Scan for the cell matching the given text and deliver its (X, Y) coordinate at center. 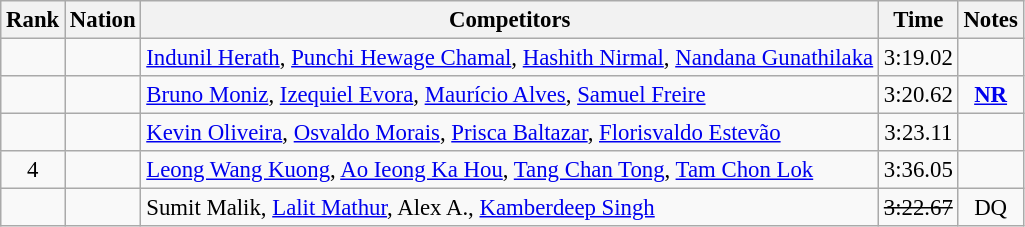
NR (990, 95)
3:20.62 (919, 95)
Rank (33, 20)
Kevin Oliveira, Osvaldo Morais, Prisca Baltazar, Florisvaldo Estevão (510, 133)
Nation (103, 20)
Notes (990, 20)
3:22.67 (919, 208)
3:19.02 (919, 58)
Sumit Malik, Lalit Mathur, Alex A., Kamberdeep Singh (510, 208)
4 (33, 170)
Indunil Herath, Punchi Hewage Chamal, Hashith Nirmal, Nandana Gunathilaka (510, 58)
Time (919, 20)
Bruno Moniz, Izequiel Evora, Maurício Alves, Samuel Freire (510, 95)
3:23.11 (919, 133)
Competitors (510, 20)
DQ (990, 208)
Leong Wang Kuong, Ao Ieong Ka Hou, Tang Chan Tong, Tam Chon Lok (510, 170)
3:36.05 (919, 170)
